Locate the cell with the specified text and output its (X, Y) center coordinate. 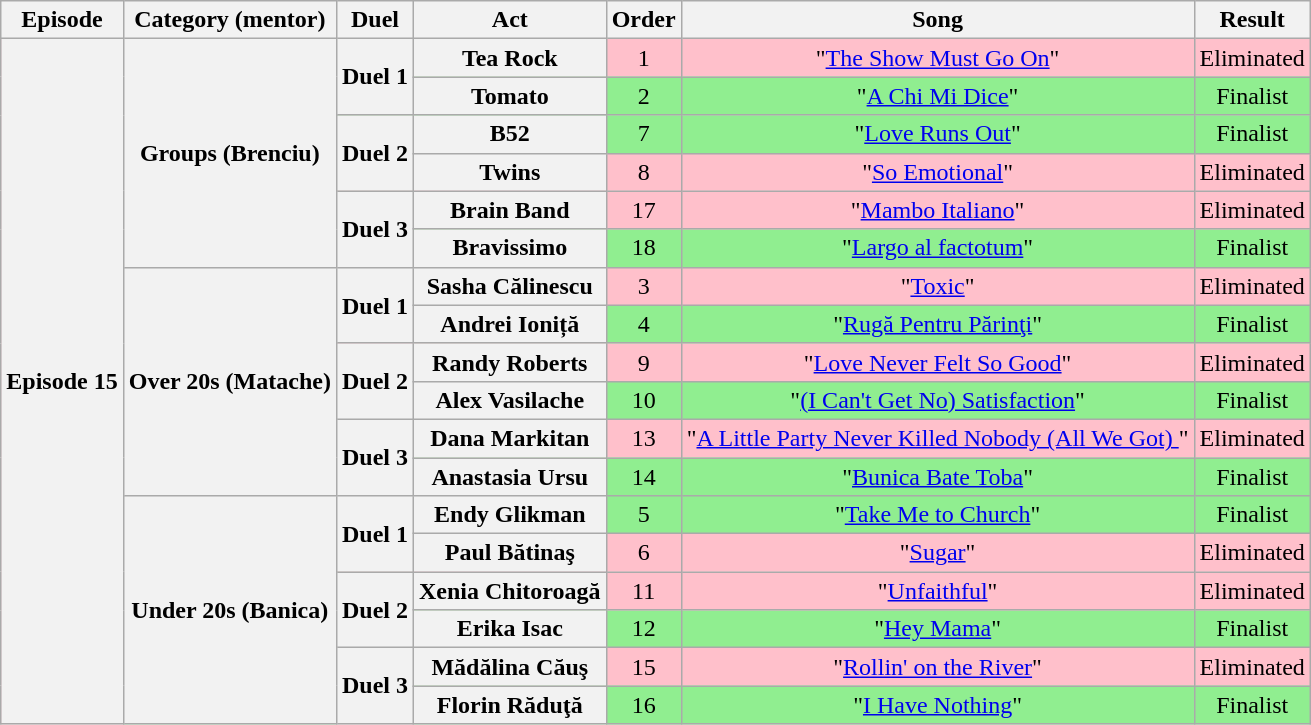
15 (644, 667)
10 (644, 400)
Twins (510, 172)
Tea Rock (510, 58)
Andrei Ioniță (510, 324)
7 (644, 134)
Randy Roberts (510, 362)
1 (644, 58)
Groups (Brenciu) (230, 153)
"So Emotional" (938, 172)
"A Little Party Never Killed Nobody (All We Got) " (938, 438)
Anastasia Ursu (510, 477)
3 (644, 286)
"Bunica Bate Toba" (938, 477)
Over 20s (Matache) (230, 381)
"The Show Must Go On" (938, 58)
B52 (510, 134)
Act (510, 20)
16 (644, 705)
Erika Isac (510, 629)
"Mambo Italiano" (938, 210)
6 (644, 553)
Tomato (510, 96)
"A Chi Mi Dice" (938, 96)
Sasha Călinescu (510, 286)
18 (644, 248)
"I Have Nothing" (938, 705)
12 (644, 629)
9 (644, 362)
2 (644, 96)
Song (938, 20)
Episode (62, 20)
"Take Me to Church" (938, 515)
"Love Never Felt So Good" (938, 362)
Alex Vasilache (510, 400)
8 (644, 172)
Dana Markitan (510, 438)
Paul Bătinaş (510, 553)
Mădălina Căuş (510, 667)
"Sugar" (938, 553)
Endy Glikman (510, 515)
Florin Răduţă (510, 705)
Order (644, 20)
Bravissimo (510, 248)
"Unfaithful" (938, 591)
11 (644, 591)
13 (644, 438)
"Love Runs Out" (938, 134)
Category (mentor) (230, 20)
5 (644, 515)
"Hey Mama" (938, 629)
Result (1252, 20)
Duel (374, 20)
14 (644, 477)
"(I Can't Get No) Satisfaction" (938, 400)
"Toxic" (938, 286)
"Largo al factotum" (938, 248)
4 (644, 324)
"Rollin' on the River" (938, 667)
"Rugă Pentru Părinţi" (938, 324)
Brain Band (510, 210)
Under 20s (Banica) (230, 610)
Episode 15 (62, 382)
17 (644, 210)
Xenia Chitoroagă (510, 591)
